Determine the (x, y) coordinate at the center of the cell enclosing the given text.  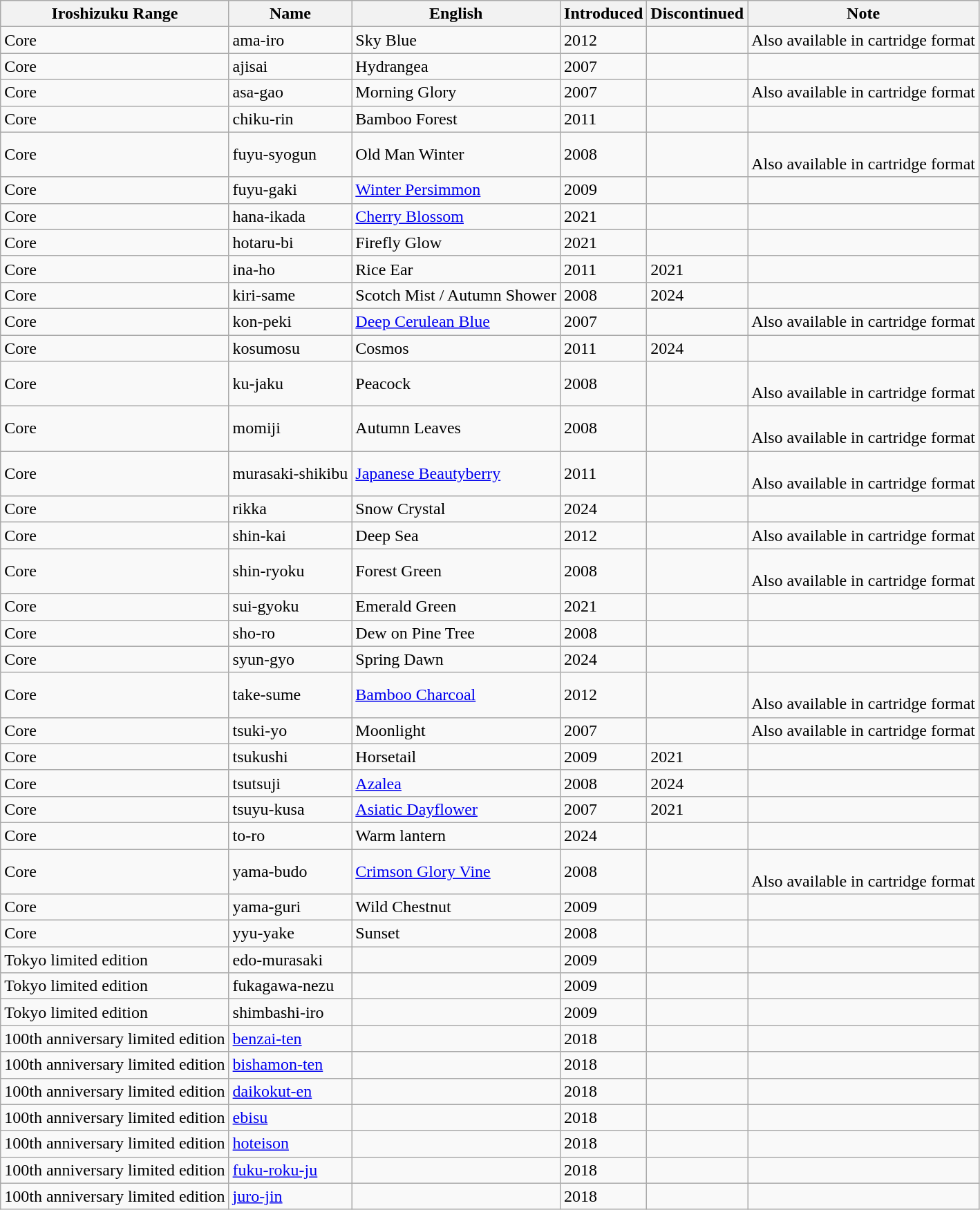
ama-iro (290, 40)
kon-peki (290, 321)
Spring Dawn (456, 659)
Deep Cerulean Blue (456, 321)
Wild Chestnut (456, 907)
kosumosu (290, 348)
Deep Sea (456, 536)
yama-guri (290, 907)
Note (864, 14)
Name (290, 14)
syun-gyo (290, 659)
Emerald Green (456, 607)
tsuyu-kusa (290, 809)
Warm lantern (456, 835)
fuyu-syogun (290, 155)
sho-ro (290, 633)
Azalea (456, 783)
Dew on Pine Tree (456, 633)
tsuki-yo (290, 730)
Autumn Leaves (456, 428)
Japanese Beautyberry (456, 474)
Moonlight (456, 730)
Asiatic Dayflower (456, 809)
Introduced (604, 14)
Horsetail (456, 757)
rikka (290, 509)
shin-kai (290, 536)
benzai-ten (290, 1039)
English (456, 14)
tsukushi (290, 757)
Old Man Winter (456, 155)
to-ro (290, 835)
Sunset (456, 934)
hoteison (290, 1144)
chiku-rin (290, 119)
edo-murasaki (290, 960)
shin-ryoku (290, 571)
Sky Blue (456, 40)
yama-budo (290, 871)
kiri-same (290, 295)
bishamon-ten (290, 1065)
daikokut-en (290, 1091)
Snow Crystal (456, 509)
tsutsuji (290, 783)
ina-ho (290, 269)
Bamboo Charcoal (456, 695)
Iroshizuku Range (115, 14)
take-sume (290, 695)
murasaki-shikibu (290, 474)
shimbashi-iro (290, 1012)
fuku-roku-ju (290, 1170)
Cherry Blossom (456, 216)
ebisu (290, 1117)
hana-ikada (290, 216)
Discontinued (697, 14)
Winter Persimmon (456, 190)
Forest Green (456, 571)
hotaru-bi (290, 243)
ajisai (290, 66)
fukagawa-nezu (290, 986)
Firefly Glow (456, 243)
yyu-yake (290, 934)
Rice Ear (456, 269)
Hydrangea (456, 66)
sui-gyoku (290, 607)
fuyu-gaki (290, 190)
Scotch Mist / Autumn Shower (456, 295)
Peacock (456, 384)
asa-gao (290, 93)
momiji (290, 428)
Bamboo Forest (456, 119)
Morning Glory (456, 93)
Crimson Glory Vine (456, 871)
juro-jin (290, 1196)
Cosmos (456, 348)
ku-jaku (290, 384)
